Determine the [X, Y] coordinate at the center of the cell enclosing the given text.  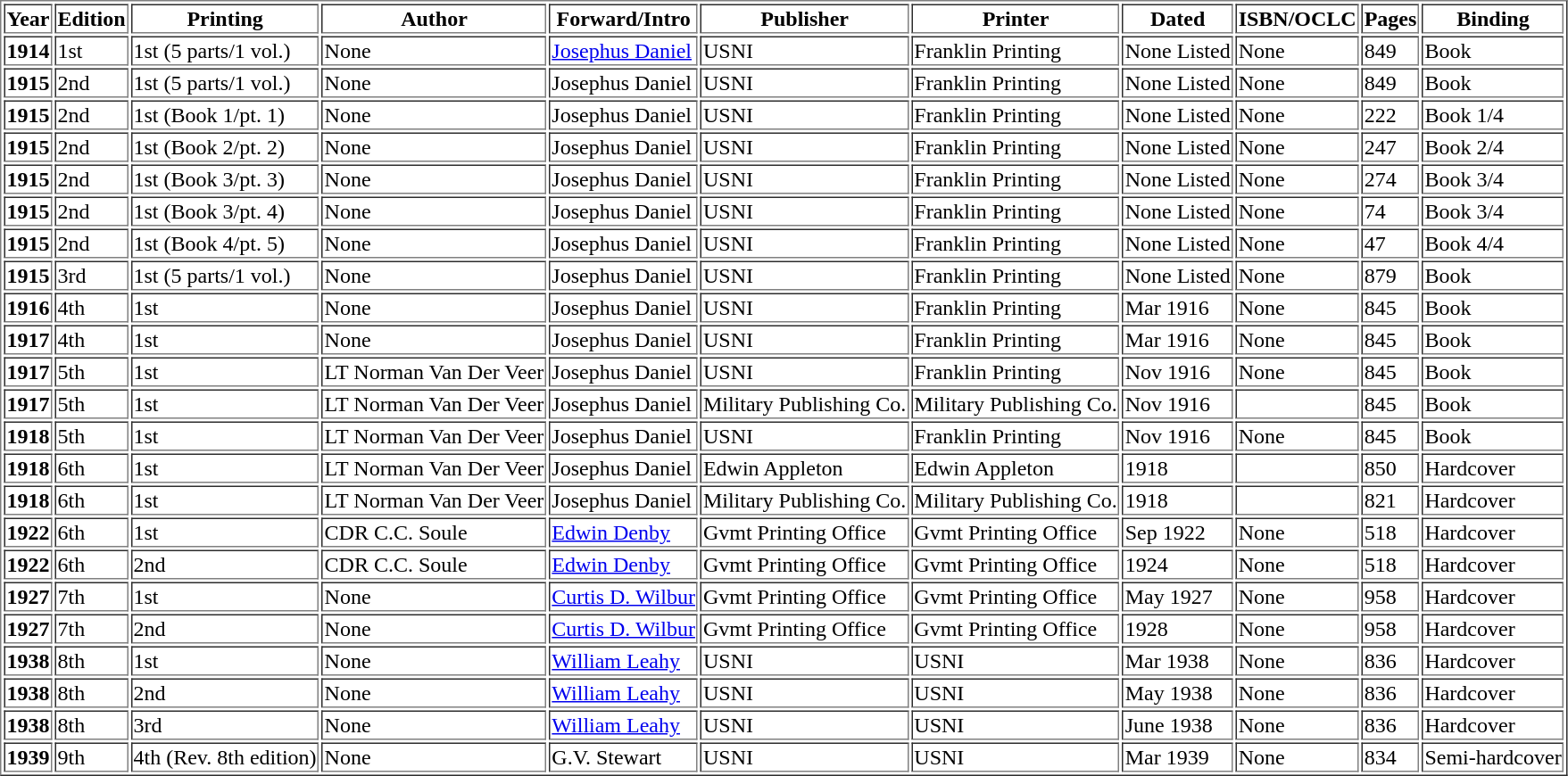
47 [1390, 243]
G.V. Stewart [623, 756]
Dated [1178, 18]
ISBN/OCLC [1298, 18]
1st (Book 1/pt. 1) [225, 114]
Book 1/4 [1492, 114]
Mar 1938 [1178, 660]
1st (Book 3/pt. 3) [225, 178]
Author [435, 18]
9th [92, 756]
1924 [1178, 564]
1916 [28, 307]
222 [1390, 114]
Book 2/4 [1492, 146]
879 [1390, 275]
Binding [1492, 18]
Semi-hardcover [1492, 756]
May 1938 [1178, 692]
1914 [28, 50]
Sep 1922 [1178, 532]
1928 [1178, 628]
Pages [1390, 18]
74 [1390, 211]
1st (Book 2/pt. 2) [225, 146]
Book 4/4 [1492, 243]
June 1938 [1178, 724]
Forward/Intro [623, 18]
4th (Rev. 8th edition) [225, 756]
1st (Book 3/pt. 4) [225, 211]
Printer [1016, 18]
1st (Book 4/pt. 5) [225, 243]
247 [1390, 146]
821 [1390, 499]
Publisher [805, 18]
834 [1390, 756]
May 1927 [1178, 596]
Printing [225, 18]
Year [28, 18]
Mar 1939 [1178, 756]
1939 [28, 756]
274 [1390, 178]
850 [1390, 467]
Edition [92, 18]
